Capture the cell that displays the provided text and extract its (x, y) central coordinate. 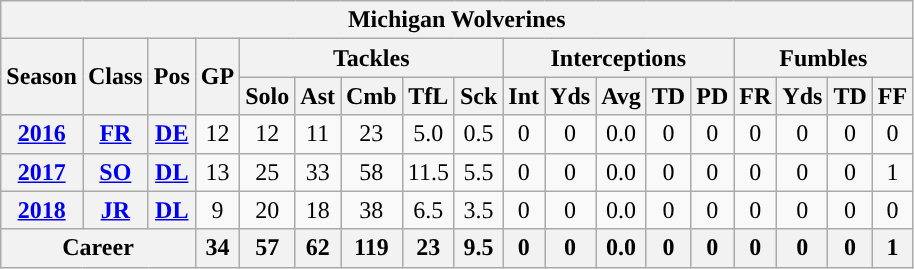
Tackles (372, 58)
FF (892, 96)
Career (98, 248)
TfL (428, 96)
Michigan Wolverines (457, 20)
58 (371, 172)
62 (318, 248)
11 (318, 134)
0.5 (478, 134)
3.5 (478, 210)
34 (217, 248)
11.5 (428, 172)
119 (371, 248)
38 (371, 210)
33 (318, 172)
JR (115, 210)
Pos (172, 77)
5.5 (478, 172)
Season (42, 77)
20 (268, 210)
2016 (42, 134)
Ast (318, 96)
Sck (478, 96)
Avg (622, 96)
9 (217, 210)
Solo (268, 96)
Interceptions (618, 58)
Int (524, 96)
5.0 (428, 134)
57 (268, 248)
2018 (42, 210)
25 (268, 172)
GP (217, 77)
SO (115, 172)
9.5 (478, 248)
13 (217, 172)
DE (172, 134)
Cmb (371, 96)
Class (115, 77)
Fumbles (824, 58)
2017 (42, 172)
PD (712, 96)
6.5 (428, 210)
18 (318, 210)
